Extract the [x, y] coordinate from the center of the cell holding the provided text.  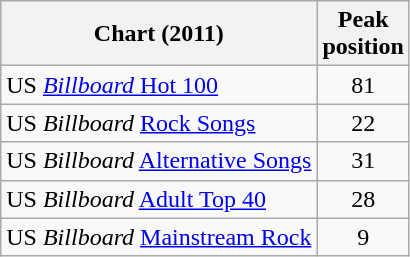
US Billboard Mainstream Rock [159, 237]
US Billboard Alternative Songs [159, 161]
Peakposition [363, 34]
US Billboard Hot 100 [159, 85]
Chart (2011) [159, 34]
31 [363, 161]
28 [363, 199]
US Billboard Adult Top 40 [159, 199]
9 [363, 237]
US Billboard Rock Songs [159, 123]
81 [363, 85]
22 [363, 123]
